For the text-containing cell, return its midpoint in (X, Y) coordinate format. 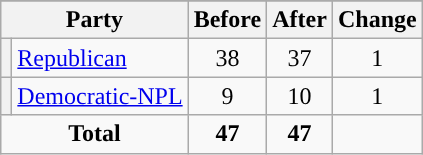
37 (300, 58)
10 (300, 96)
Republican (100, 58)
38 (228, 58)
Democratic-NPL (100, 96)
Before (228, 20)
9 (228, 96)
Total (94, 134)
Party (94, 20)
After (300, 20)
Change (377, 20)
